Return (x, y) of the center of cell containing provided text 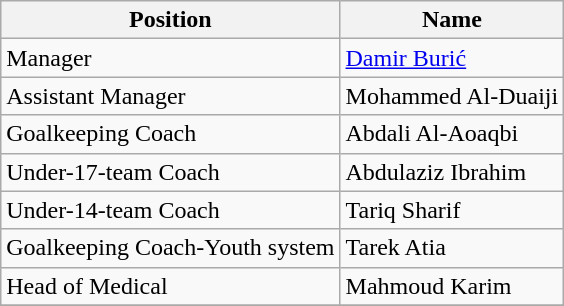
Abdulaziz Ibrahim (452, 172)
Head of Medical (170, 286)
Damir Burić (452, 58)
Abdali Al-Aoaqbi (452, 134)
Tariq Sharif (452, 210)
Mahmoud Karim (452, 286)
Goalkeeping Coach (170, 134)
Name (452, 20)
Under-14-team Coach (170, 210)
Tarek Atia (452, 248)
Goalkeeping Coach-Youth system (170, 248)
Assistant Manager (170, 96)
Under-17-team Coach (170, 172)
Mohammed Al-Duaiji (452, 96)
Manager (170, 58)
Position (170, 20)
